Extract the [X, Y] coordinate from the center of the cell holding the provided text.  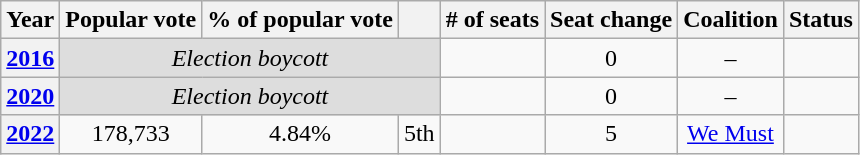
5th [419, 134]
Coalition [731, 20]
We Must [731, 134]
5 [612, 134]
# of seats [492, 20]
2020 [30, 96]
Status [820, 20]
Year [30, 20]
2022 [30, 134]
Seat change [612, 20]
178,733 [131, 134]
Popular vote [131, 20]
% of popular vote [300, 20]
4.84% [300, 134]
2016 [30, 58]
